Capture the cell that displays the provided text and extract its (x, y) central coordinate. 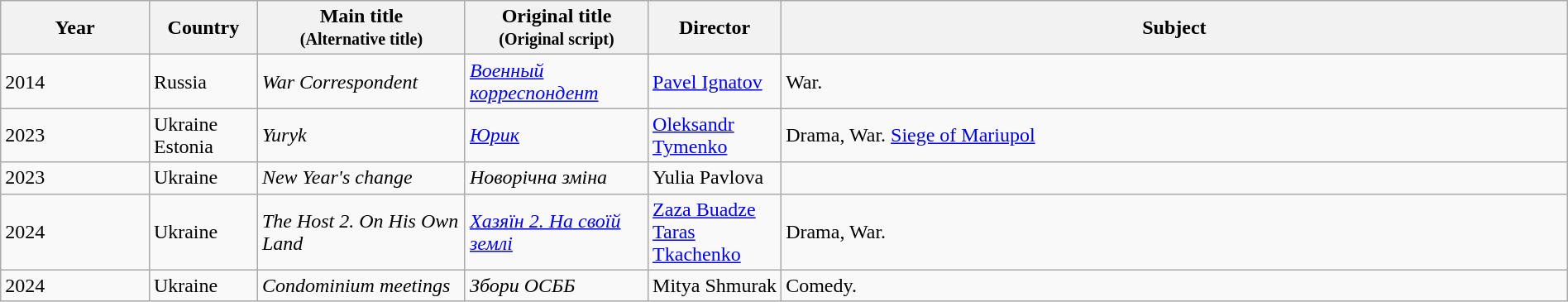
War. (1174, 81)
Russia (203, 81)
Drama, War. Siege of Mariupol (1174, 136)
UkraineEstonia (203, 136)
New Year's change (361, 178)
Comedy. (1174, 285)
Drama, War. (1174, 232)
The Host 2. On His Own Land (361, 232)
Oleksandr Tymenko (715, 136)
2014 (75, 81)
Subject (1174, 28)
Main title(Alternative title) (361, 28)
Pavel Ignatov (715, 81)
Военный корреспондент (556, 81)
Country (203, 28)
Yulia Pavlova (715, 178)
Director (715, 28)
Original title(Original script) (556, 28)
Yuryk (361, 136)
Year (75, 28)
Хазяїн 2. На своїй землі (556, 232)
Юрик (556, 136)
Збори ОСББ (556, 285)
Новорічна зміна (556, 178)
Zaza BuadzeTaras Tkachenko (715, 232)
Mitya Shmurak (715, 285)
War Correspondent (361, 81)
Condominium meetings (361, 285)
